Capture the cell that displays the provided text and extract its [x, y] central coordinate. 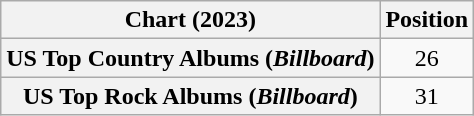
US Top Country Albums (Billboard) [190, 58]
26 [427, 58]
31 [427, 96]
Position [427, 20]
US Top Rock Albums (Billboard) [190, 96]
Chart (2023) [190, 20]
